Output the (X, Y) coordinate of the center of the cell containing the given text.  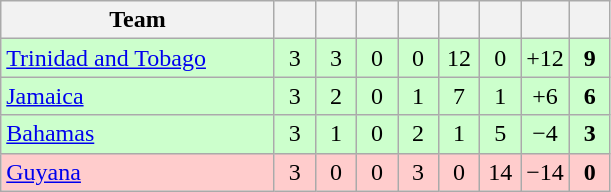
14 (500, 172)
Trinidad and Tobago (138, 58)
Jamaica (138, 96)
9 (590, 58)
+12 (546, 58)
+6 (546, 96)
Bahamas (138, 134)
6 (590, 96)
12 (460, 58)
5 (500, 134)
−4 (546, 134)
−14 (546, 172)
Team (138, 20)
7 (460, 96)
Guyana (138, 172)
